Detect which cell encompasses the target text, then output its [X, Y] center coordinate. 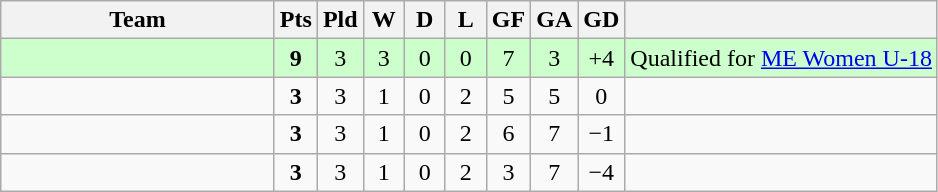
L [466, 20]
Qualified for ME Women U-18 [782, 58]
6 [508, 134]
Pts [296, 20]
GA [554, 20]
Team [138, 20]
9 [296, 58]
GF [508, 20]
D [424, 20]
−4 [602, 172]
Pld [340, 20]
−1 [602, 134]
GD [602, 20]
W [384, 20]
+4 [602, 58]
